Return the [X, Y] coordinate for the center point of the cell that contains the specified text.  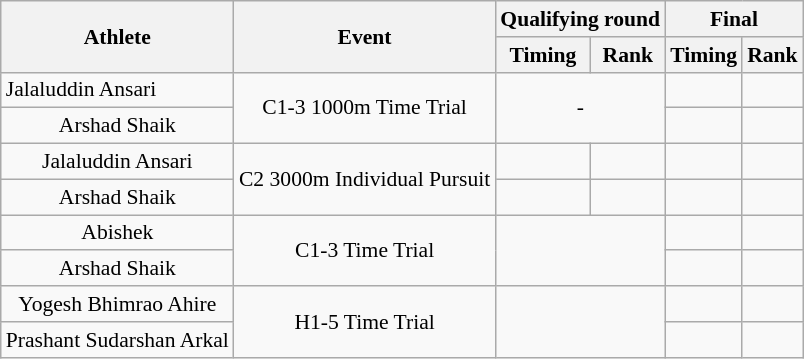
- [580, 108]
C1-3 Time Trial [364, 250]
C1-3 1000m Time Trial [364, 108]
Prashant Sudarshan Arkal [118, 340]
C2 3000m Individual Pursuit [364, 180]
Abishek [118, 233]
Yogesh Bhimrao Ahire [118, 304]
Final [734, 19]
Qualifying round [580, 19]
H1-5 Time Trial [364, 322]
Event [364, 36]
Athlete [118, 36]
